Extract the (X, Y) coordinate from the center of the cell holding the provided text.  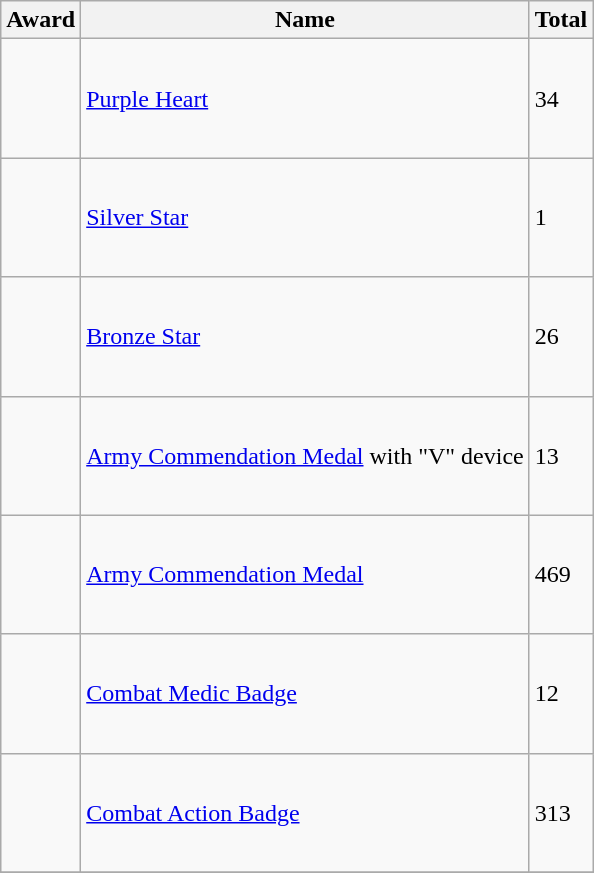
Combat Action Badge (306, 812)
Purple Heart (306, 98)
Army Commendation Medal (306, 574)
Award (41, 20)
1 (561, 218)
313 (561, 812)
Total (561, 20)
12 (561, 694)
Bronze Star (306, 336)
13 (561, 456)
469 (561, 574)
26 (561, 336)
34 (561, 98)
Army Commendation Medal with "V" device (306, 456)
Combat Medic Badge (306, 694)
Silver Star (306, 218)
Name (306, 20)
